Determine the [x, y] coordinate at the center of the cell enclosing the given text.  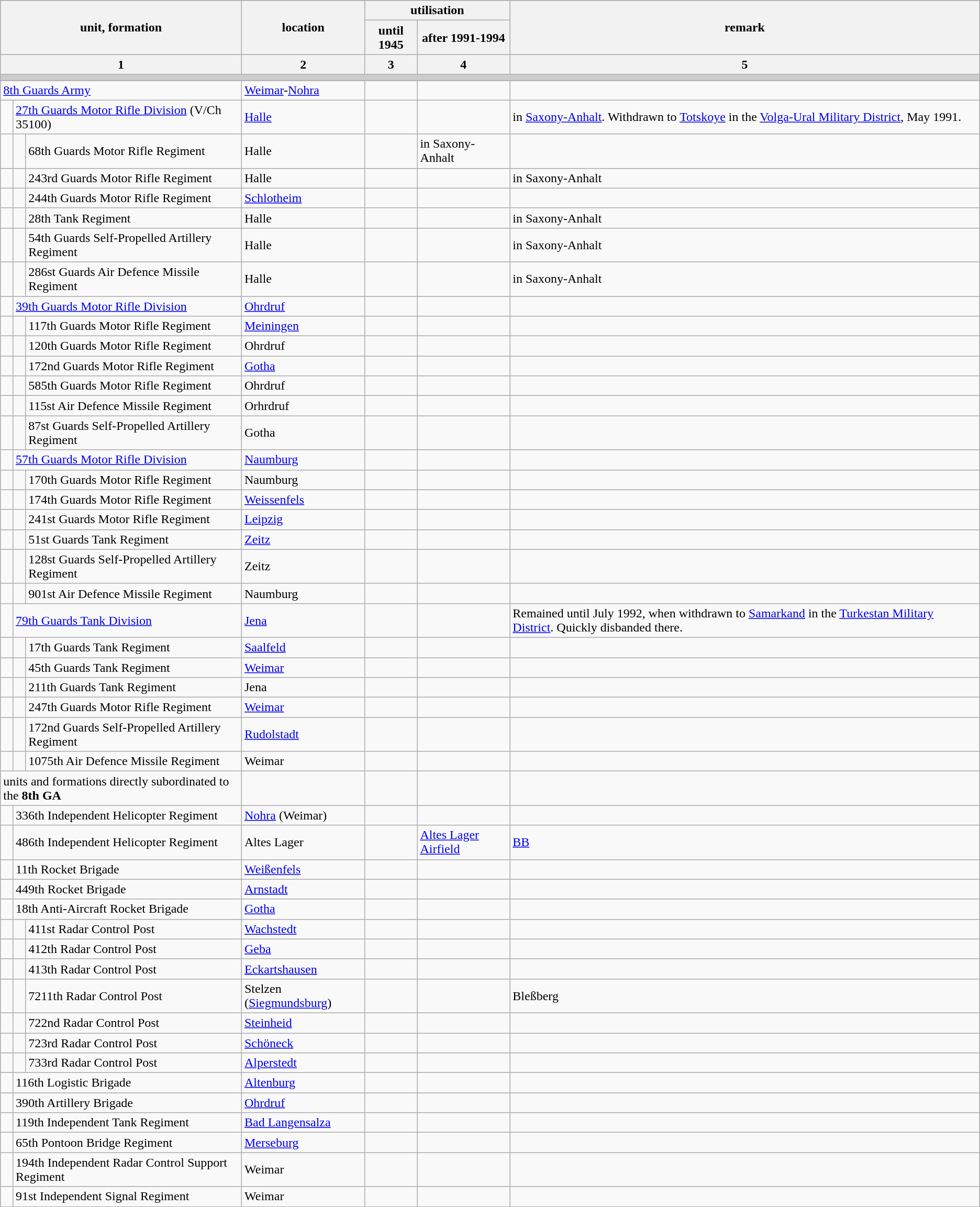
115st Air Defence Missile Regiment [134, 406]
2 [303, 64]
1075th Air Defence Missile Regiment [134, 761]
Eckartshausen [303, 969]
utilisation [438, 10]
486th Independent Helicopter Regiment [127, 842]
remark [744, 27]
Remained until July 1992, when withdrawn to Samarkand in the Turkestan Military District. Quickly disbanded there. [744, 620]
4 [464, 64]
116th Logistic Brigade [127, 1083]
1 [121, 64]
Weißenfels [303, 869]
194th Independent Radar Control Support Regiment [127, 1170]
BB [744, 842]
172nd Guards Motor Rifle Regiment [134, 366]
Merseburg [303, 1143]
unit, formation [121, 27]
Nohra (Weimar) [303, 815]
Geba [303, 949]
57th Guards Motor Rifle Division [127, 460]
722nd Radar Control Post [134, 1023]
65th Pontoon Bridge Regiment [127, 1143]
241st Guards Motor Rifle Regiment [134, 519]
17th Guards Tank Regiment [134, 647]
Bleßberg [744, 996]
Schöneck [303, 1043]
11th Rocket Brigade [127, 869]
Weimar-Nohra [303, 90]
8th Guards Army [121, 90]
412th Radar Control Post [134, 949]
723rd Radar Control Post [134, 1043]
28th Tank Regiment [134, 218]
3 [391, 64]
Schlotheim [303, 198]
79th Guards Tank Division [127, 620]
336th Independent Helicopter Regiment [127, 815]
Wachstedt [303, 929]
901st Air Defence Missile Regiment [134, 593]
170th Guards Motor Rifle Regiment [134, 480]
Meiningen [303, 326]
Altes Lager Airfield [464, 842]
Weissenfels [303, 500]
119th Independent Tank Regiment [127, 1123]
18th Anti-Aircraft Rocket Brigade [127, 909]
244th Guards Motor Rifle Regiment [134, 198]
Steinheid [303, 1023]
Rudolstadt [303, 734]
87st Guards Self-Propelled Artillery Regiment [134, 433]
27th Guards Motor Rifle Division (V/Ch 35100) [127, 117]
247th Guards Motor Rifle Regiment [134, 707]
Saalfeld [303, 647]
211th Guards Tank Regiment [134, 688]
until 1945 [391, 38]
in Saxony-Anhalt. Withdrawn to Totskoye in the Volga-Ural Military District, May 1991. [744, 117]
5 [744, 64]
585th Guards Motor Rifle Regiment [134, 386]
413th Radar Control Post [134, 969]
Altes Lager [303, 842]
Arnstadt [303, 889]
117th Guards Motor Rifle Regiment [134, 326]
390th Artillery Brigade [127, 1103]
Altenburg [303, 1083]
51st Guards Tank Regiment [134, 539]
91st Independent Signal Regiment [127, 1197]
286st Guards Air Defence Missile Regiment [134, 279]
after 1991-1994 [464, 38]
128st Guards Self-Propelled Artillery Regiment [134, 567]
120th Guards Motor Rifle Regiment [134, 346]
172nd Guards Self-Propelled Artillery Regiment [134, 734]
68th Guards Motor Rifle Regiment [134, 151]
243rd Guards Motor Rifle Regiment [134, 178]
7211th Radar Control Post [134, 996]
449th Rocket Brigade [127, 889]
units and formations directly subordinated to the 8th GA [121, 789]
733rd Radar Control Post [134, 1063]
Leipzig [303, 519]
174th Guards Motor Rifle Regiment [134, 500]
39th Guards Motor Rifle Division [127, 306]
45th Guards Tank Regiment [134, 668]
Bad Langensalza [303, 1123]
location [303, 27]
Stelzen (Siegmundsburg) [303, 996]
Alperstedt [303, 1063]
54th Guards Self-Propelled Artillery Regiment [134, 245]
411st Radar Control Post [134, 929]
Orhrdruf [303, 406]
